Detect which cell encompasses the target text, then output its (x, y) center coordinate. 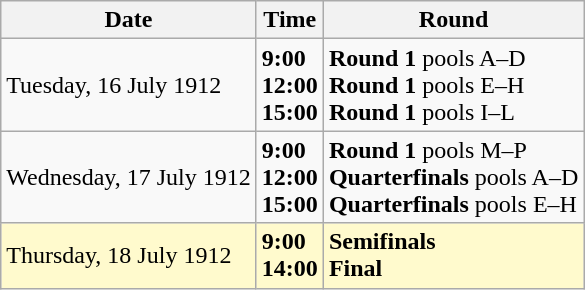
9:0014:00 (290, 256)
Thursday, 18 July 1912 (129, 256)
Date (129, 20)
Wednesday, 17 July 1912 (129, 177)
Round (453, 20)
Tuesday, 16 July 1912 (129, 85)
Time (290, 20)
SemifinalsFinal (453, 256)
Round 1 pools A–DRound 1 pools E–HRound 1 pools I–L (453, 85)
Round 1 pools M–PQuarterfinals pools A–DQuarterfinals pools E–H (453, 177)
